From the cell containing the given text, extract its center point as (x, y) coordinate. 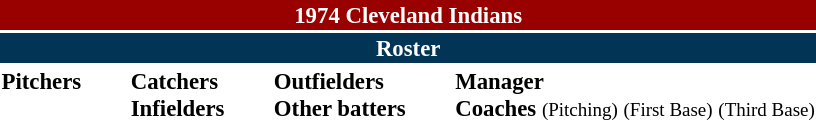
Roster (408, 48)
1974 Cleveland Indians (408, 15)
